Capture the cell that displays the provided text and extract its [X, Y] central coordinate. 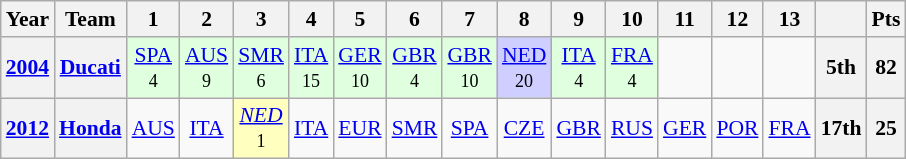
GBR10 [470, 68]
GBR [578, 128]
POR [737, 128]
5 [360, 19]
2 [206, 19]
5th [842, 68]
17th [842, 128]
GER10 [360, 68]
1 [154, 19]
SMR [415, 128]
NED20 [524, 68]
RUS [632, 128]
82 [886, 68]
AUS [154, 128]
2012 [28, 128]
SMR6 [261, 68]
Pts [886, 19]
10 [632, 19]
SPA [470, 128]
FRA [789, 128]
GER [684, 128]
ITA15 [311, 68]
8 [524, 19]
3 [261, 19]
9 [578, 19]
2004 [28, 68]
7 [470, 19]
4 [311, 19]
FRA4 [632, 68]
13 [789, 19]
Ducati [90, 68]
Honda [90, 128]
12 [737, 19]
Team [90, 19]
GBR4 [415, 68]
25 [886, 128]
AUS9 [206, 68]
6 [415, 19]
Year [28, 19]
ITA4 [578, 68]
SPA4 [154, 68]
11 [684, 19]
NED1 [261, 128]
CZE [524, 128]
EUR [360, 128]
